Provide the [X, Y] coordinate of the cell's center where the given text is located.  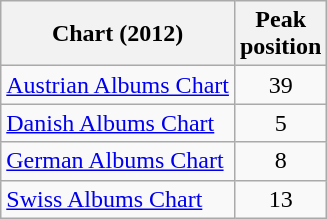
German Albums Chart [118, 161]
Austrian Albums Chart [118, 85]
13 [280, 199]
Chart (2012) [118, 34]
5 [280, 123]
39 [280, 85]
Danish Albums Chart [118, 123]
Peakposition [280, 34]
8 [280, 161]
Swiss Albums Chart [118, 199]
